Find where the given text appears and provide that cell's center as (x, y) coordinate. 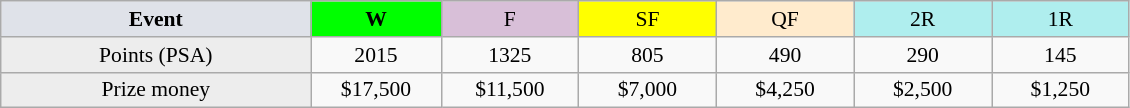
QF (785, 19)
F (510, 19)
$11,500 (510, 90)
$7,000 (648, 90)
2R (923, 19)
2015 (376, 55)
$4,250 (785, 90)
1R (1061, 19)
Prize money (156, 90)
290 (923, 55)
145 (1061, 55)
W (376, 19)
$17,500 (376, 90)
Points (PSA) (156, 55)
805 (648, 55)
$1,250 (1061, 90)
$2,500 (923, 90)
Event (156, 19)
1325 (510, 55)
SF (648, 19)
490 (785, 55)
